From the cell containing the given text, extract its center point as [x, y] coordinate. 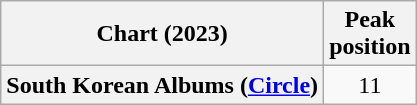
11 [370, 85]
Chart (2023) [162, 34]
Peakposition [370, 34]
South Korean Albums (Circle) [162, 85]
